Output the (x, y) coordinate of the center of the cell containing the given text.  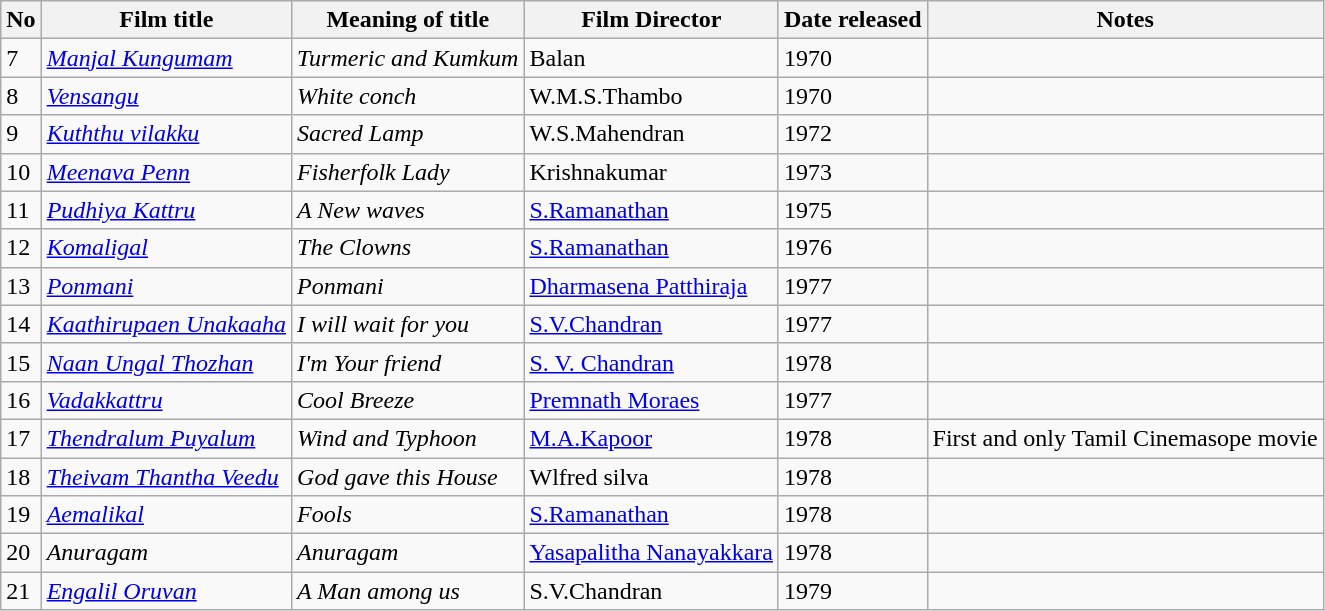
A New waves (408, 210)
Vensangu (166, 96)
Yasapalitha Nanayakkara (652, 553)
16 (21, 400)
W.S.Mahendran (652, 134)
I will wait for you (408, 324)
1979 (852, 591)
Meaning of title (408, 20)
Dharmasena Patthiraja (652, 286)
11 (21, 210)
Cool Breeze (408, 400)
S. V. Chandran (652, 362)
Premnath Moraes (652, 400)
Notes (1125, 20)
Kaathirupaen Unakaaha (166, 324)
15 (21, 362)
Krishnakumar (652, 172)
13 (21, 286)
Meenava Penn (166, 172)
Pudhiya Kattru (166, 210)
Komaligal (166, 248)
Aemalikal (166, 515)
The Clowns (408, 248)
Manjal Kungumam (166, 58)
8 (21, 96)
Fools (408, 515)
Turmeric and Kumkum (408, 58)
12 (21, 248)
Naan Ungal Thozhan (166, 362)
10 (21, 172)
Kuththu vilakku (166, 134)
1973 (852, 172)
Vadakkattru (166, 400)
21 (21, 591)
9 (21, 134)
Engalil Oruvan (166, 591)
18 (21, 477)
Film Director (652, 20)
White conch (408, 96)
No (21, 20)
I'm Your friend (408, 362)
Theivam Thantha Veedu (166, 477)
Fisherfolk Lady (408, 172)
Film title (166, 20)
19 (21, 515)
14 (21, 324)
Thendralum Puyalum (166, 438)
Wlfred silva (652, 477)
7 (21, 58)
1975 (852, 210)
1976 (852, 248)
A Man among us (408, 591)
20 (21, 553)
Wind and Typhoon (408, 438)
M.A.Kapoor (652, 438)
1972 (852, 134)
Date released (852, 20)
God gave this House (408, 477)
First and only Tamil Cinemasope movie (1125, 438)
W.M.S.Thambo (652, 96)
Sacred Lamp (408, 134)
Balan (652, 58)
17 (21, 438)
